Extract the (x, y) coordinate from the center of the cell holding the provided text.  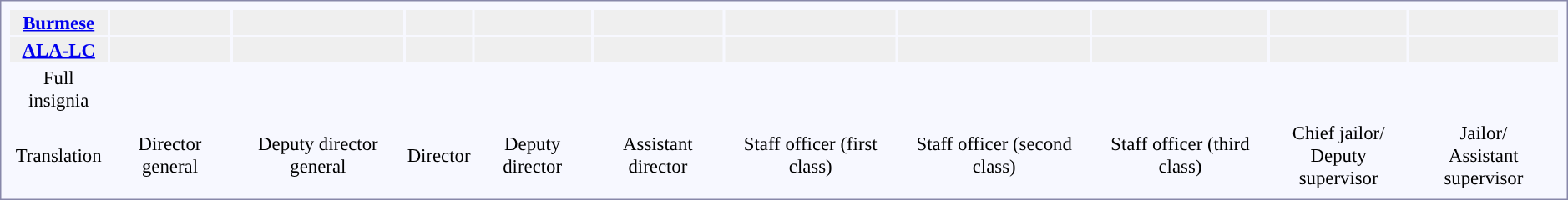
Staff officer (second class) (994, 155)
Director (439, 155)
Director general (169, 155)
Burmese (58, 22)
Chief jailor/Deputy supervisor (1339, 155)
Jailor/Assistant supervisor (1484, 155)
Translation (58, 155)
Assistant director (658, 155)
Deputy director (533, 155)
Deputy director general (319, 155)
Full insignia (58, 88)
ALA-LC (58, 50)
Staff officer (first class) (811, 155)
Staff officer (third class) (1180, 155)
